Find where the given text appears and provide that cell's center as (X, Y) coordinate. 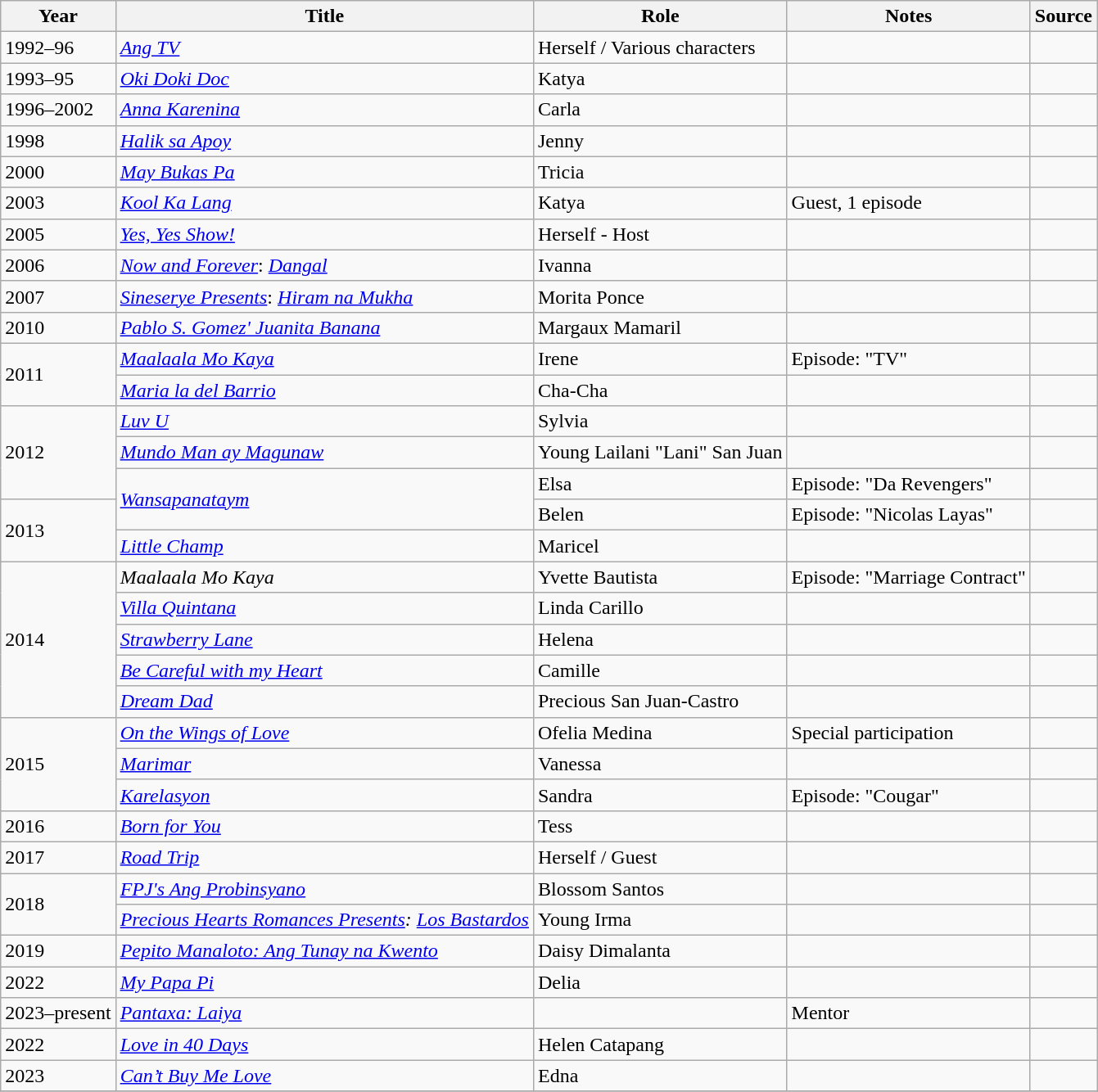
Tess (660, 826)
2011 (58, 374)
Episode: "Da Revengers" (909, 484)
Year (58, 16)
Precious San Juan-Castro (660, 702)
Villa Quintana (324, 608)
Pablo S. Gomez' Juanita Banana (324, 327)
Be Careful with my Heart (324, 670)
Morita Ponce (660, 296)
Pepito Manaloto: Ang Tunay na Kwento (324, 951)
Herself / Various characters (660, 47)
Delia (660, 982)
Edna (660, 1076)
May Bukas Pa (324, 172)
Tricia (660, 172)
2014 (58, 639)
Road Trip (324, 857)
Dream Dad (324, 702)
Maricel (660, 546)
My Papa Pi (324, 982)
Yes, Yes Show! (324, 234)
1992–96 (58, 47)
Luv U (324, 422)
Special participation (909, 733)
Karelasyon (324, 795)
2010 (58, 327)
2015 (58, 764)
Sineserye Presents: Hiram na Mukha (324, 296)
Halik sa Apoy (324, 141)
Young Irma (660, 920)
Pantaxa: Laiya (324, 1013)
Role (660, 16)
Camille (660, 670)
2013 (58, 530)
Belen (660, 515)
Guest, 1 episode (909, 203)
Precious Hearts Romances Presents: Los Bastardos (324, 920)
Herself - Host (660, 234)
2000 (58, 172)
2018 (58, 904)
Oki Doki Doc (324, 79)
Margaux Mamaril (660, 327)
FPJ's Ang Probinsyano (324, 888)
Yvette Bautista (660, 577)
Cha-Cha (660, 390)
2023 (58, 1076)
Kool Ka Lang (324, 203)
2012 (58, 453)
1998 (58, 141)
Episode: "Cougar" (909, 795)
Mentor (909, 1013)
Episode: "Nicolas Layas" (909, 515)
Sandra (660, 795)
Blossom Santos (660, 888)
Anna Karenina (324, 110)
2003 (58, 203)
2019 (58, 951)
1993–95 (58, 79)
Maria la del Barrio (324, 390)
Marimar (324, 764)
Strawberry Lane (324, 639)
Love in 40 Days (324, 1045)
Jenny (660, 141)
Can’t Buy Me Love (324, 1076)
Helen Catapang (660, 1045)
Episode: "Marriage Contract" (909, 577)
Sylvia (660, 422)
Daisy Dimalanta (660, 951)
Irene (660, 359)
Notes (909, 16)
Ang TV (324, 47)
Helena (660, 639)
Carla (660, 110)
2017 (58, 857)
Young Lailani "Lani" San Juan (660, 453)
2007 (58, 296)
Ivanna (660, 265)
Elsa (660, 484)
Mundo Man ay Magunaw (324, 453)
2016 (58, 826)
Little Champ (324, 546)
1996–2002 (58, 110)
Title (324, 16)
Wansapanataym (324, 499)
2006 (58, 265)
Vanessa (660, 764)
Herself / Guest (660, 857)
Now and Forever: Dangal (324, 265)
2005 (58, 234)
Episode: "TV" (909, 359)
Source (1063, 16)
On the Wings of Love (324, 733)
Ofelia Medina (660, 733)
Born for You (324, 826)
Linda Carillo (660, 608)
2023–present (58, 1013)
